From the cell containing the given text, extract its center point as (x, y) coordinate. 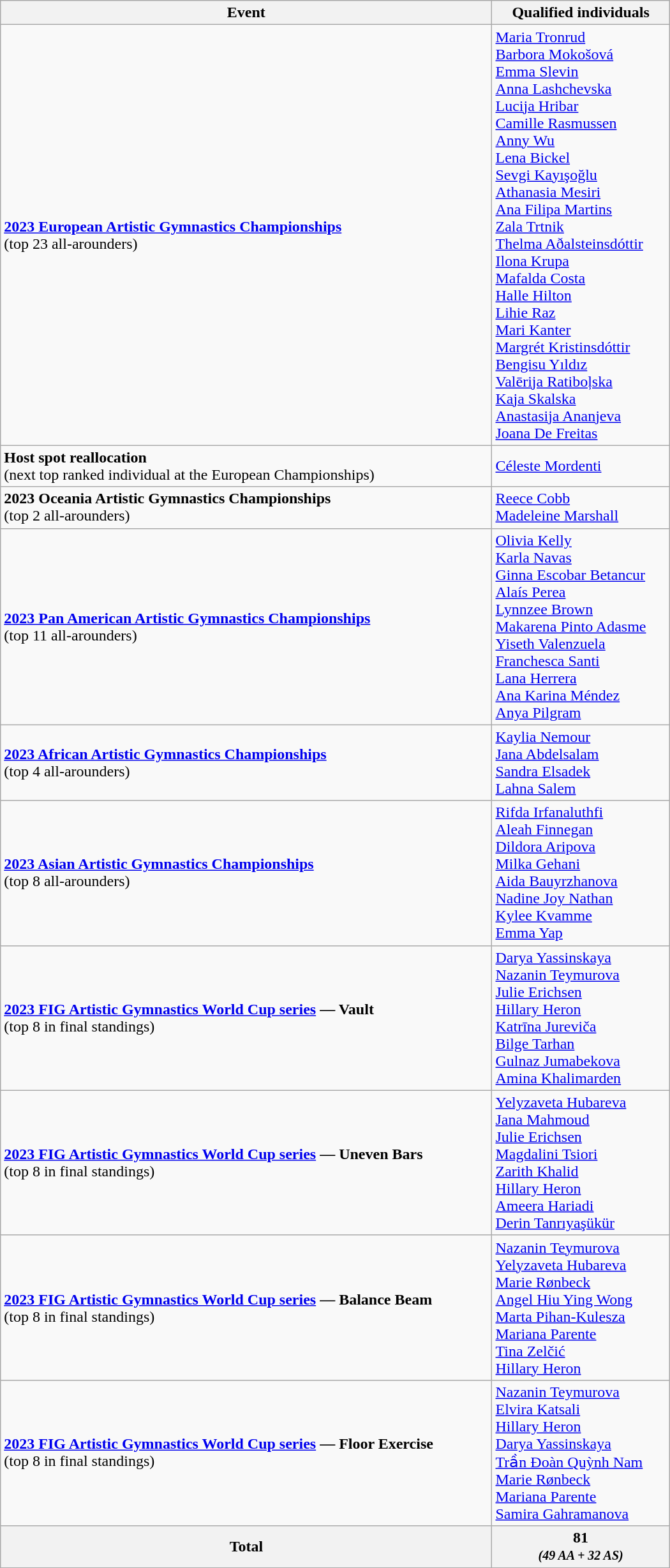
2023 Asian Artistic Gymnastics Championships(top 8 all-arounders) (246, 873)
81 (49 AA + 32 AS) (581, 1546)
Qualified individuals (581, 13)
2023 European Artistic Gymnastics Championships(top 23 all-arounders) (246, 235)
2023 African Artistic Gymnastics Championships(top 4 all-arounders) (246, 763)
Event (246, 13)
2023 Oceania Artistic Gymnastics Championships(top 2 all-arounders) (246, 508)
Nazanin Teymurova Yelyzaveta Hubareva Marie Rønbeck Angel Hiu Ying Wong Marta Pihan-Kulesza Mariana Parente Tina Zelčić Hillary Heron (581, 1308)
2023 Pan American Artistic Gymnastics Championships(top 11 all-arounders) (246, 626)
Yelyzaveta Hubareva Jana Mahmoud Julie Erichsen Magdalini Tsiori Zarith Khalid Hillary Heron Ameera Hariadi Derin Tanrıyaşükür (581, 1162)
Total (246, 1546)
2023 FIG Artistic Gymnastics World Cup series — Balance Beam (top 8 in final standings) (246, 1308)
2023 FIG Artistic Gymnastics World Cup series — Vault (top 8 in final standings) (246, 1018)
Nazanin Teymurova Elvira Katsali Hillary Heron Darya Yassinskaya Trần Đoàn Quỳnh Nam Marie Rønbeck Mariana Parente Samira Gahramanova (581, 1453)
Rifda Irfanaluthfi Aleah Finnegan Dildora Aripova Milka Gehani Aida Bauyrzhanova Nadine Joy Nathan Kylee Kvamme Emma Yap (581, 873)
2023 FIG Artistic Gymnastics World Cup series — Uneven Bars (top 8 in final standings) (246, 1162)
Reece Cobb Madeleine Marshall (581, 508)
Host spot reallocation(next top ranked individual at the European Championships) (246, 466)
Darya Yassinskaya Nazanin Teymurova Julie Erichsen Hillary Heron Katrīna Jureviča Bilge Tarhan Gulnaz Jumabekova Amina Khalimarden (581, 1018)
Céleste Mordenti (581, 466)
Kaylia Nemour Jana Abdelsalam Sandra Elsadek Lahna Salem (581, 763)
2023 FIG Artistic Gymnastics World Cup series — Floor Exercise (top 8 in final standings) (246, 1453)
